Provide the (x, y) coordinate of the cell's center where the given text is located.  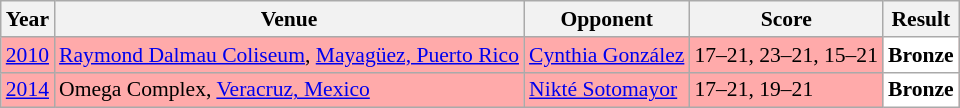
Opponent (606, 19)
Venue (289, 19)
Omega Complex, Veracruz, Mexico (289, 90)
Cynthia González (606, 55)
17–21, 19–21 (786, 90)
Nikté Sotomayor (606, 90)
Raymond Dalmau Coliseum, Mayagüez, Puerto Rico (289, 55)
Score (786, 19)
17–21, 23–21, 15–21 (786, 55)
2014 (28, 90)
Year (28, 19)
Result (921, 19)
2010 (28, 55)
